Locate the cell with the specified text and output its (X, Y) center coordinate. 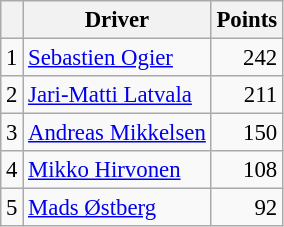
Sebastien Ogier (117, 58)
4 (12, 170)
Mikko Hirvonen (117, 170)
Jari-Matti Latvala (117, 95)
1 (12, 58)
Andreas Mikkelsen (117, 133)
5 (12, 208)
2 (12, 95)
Driver (117, 20)
150 (246, 133)
242 (246, 58)
Mads Østberg (117, 208)
3 (12, 133)
92 (246, 208)
108 (246, 170)
Points (246, 20)
211 (246, 95)
